Find where the given text appears and provide that cell's center as (x, y) coordinate. 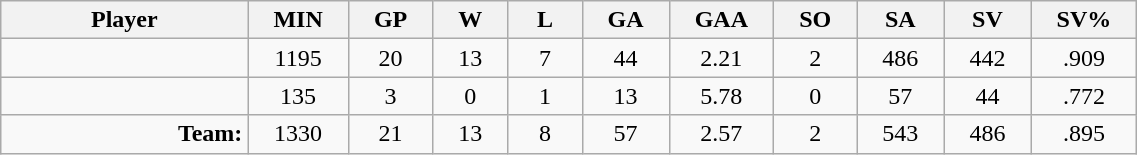
7 (545, 58)
3 (390, 96)
W (470, 20)
MIN (298, 20)
SO (816, 20)
SV% (1084, 20)
SA (900, 20)
Player (124, 20)
GA (626, 20)
543 (900, 134)
1 (545, 96)
21 (390, 134)
Team: (124, 134)
.895 (1084, 134)
2.57 (721, 134)
2.21 (721, 58)
442 (988, 58)
1330 (298, 134)
.772 (1084, 96)
20 (390, 58)
1195 (298, 58)
SV (988, 20)
.909 (1084, 58)
135 (298, 96)
GP (390, 20)
8 (545, 134)
5.78 (721, 96)
L (545, 20)
GAA (721, 20)
